Detect which cell encompasses the target text, then output its (x, y) center coordinate. 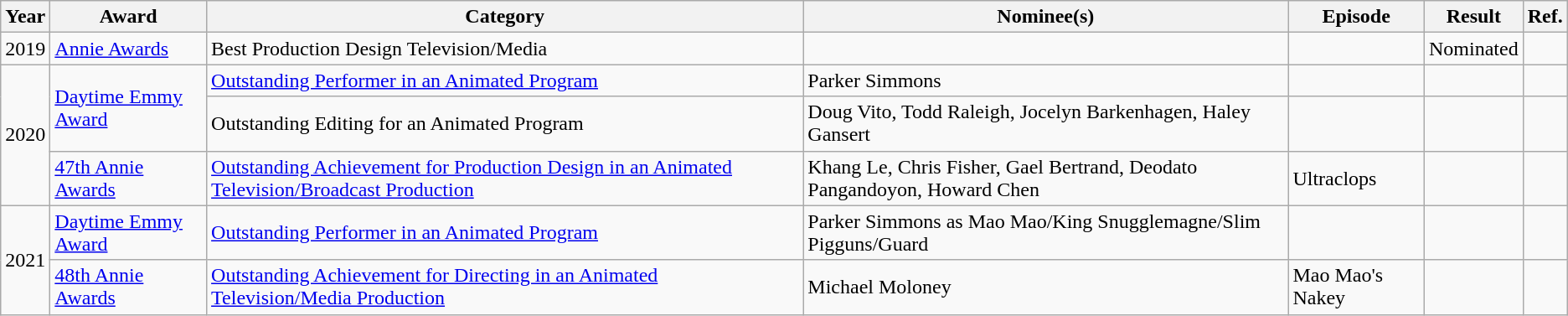
Award (129, 17)
Outstanding Achievement for Directing in an Animated Television/Media Production (505, 287)
Category (505, 17)
47th Annie Awards (129, 178)
Michael Moloney (1045, 287)
Khang Le, Chris Fisher, Gael Bertrand, Deodato Pangandoyon, Howard Chen (1045, 178)
2019 (25, 49)
Best Production Design Television/Media (505, 49)
Outstanding Editing for an Animated Program (505, 124)
Ref. (1545, 17)
48th Annie Awards (129, 287)
Outstanding Achievement for Production Design in an Animated Television/Broadcast Production (505, 178)
Episode (1357, 17)
Parker Simmons (1045, 80)
Year (25, 17)
2021 (25, 260)
Doug Vito, Todd Raleigh, Jocelyn Barkenhagen, Haley Gansert (1045, 124)
Nominated (1473, 49)
2020 (25, 135)
Nominee(s) (1045, 17)
Annie Awards (129, 49)
Mao Mao's Nakey (1357, 287)
Parker Simmons as Mao Mao/King Snugglemagne/Slim Pigguns/Guard (1045, 233)
Result (1473, 17)
Ultraclops (1357, 178)
